Capture the cell that displays the provided text and extract its (x, y) central coordinate. 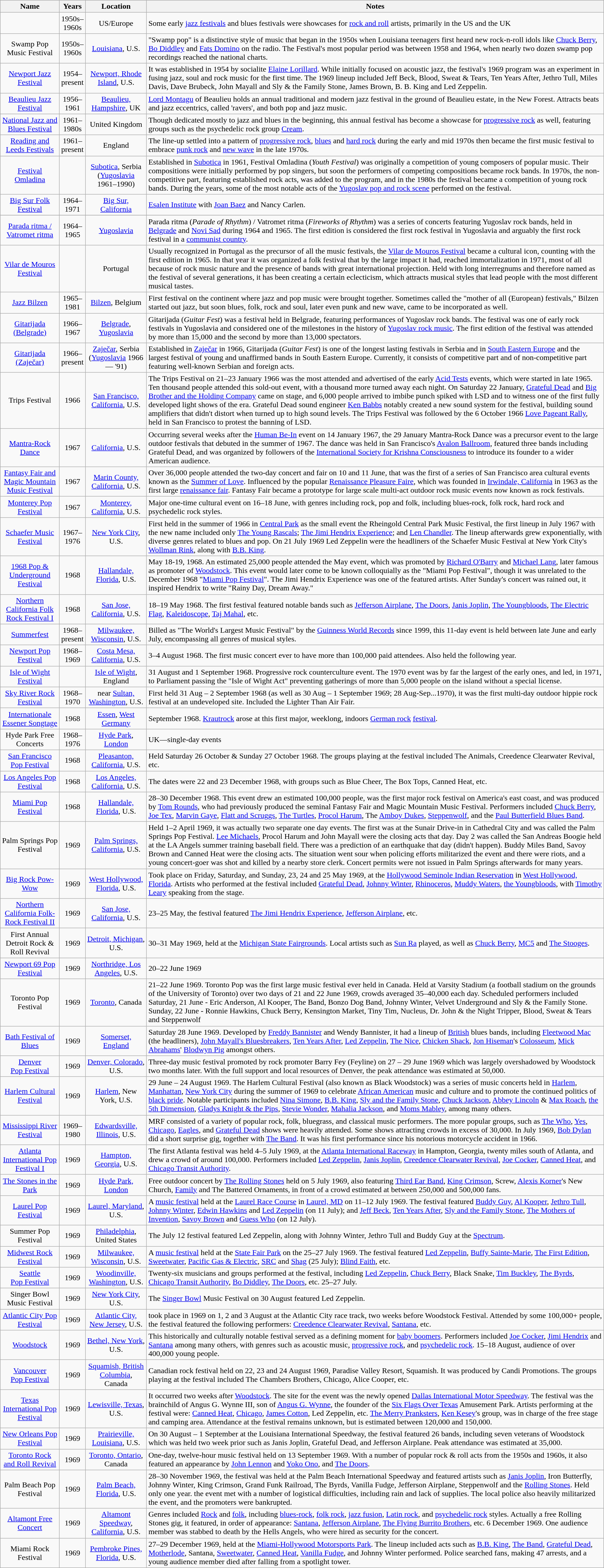
San Francisco, California, U.S. (116, 401)
1966–present (72, 358)
Jazz Bilzen (30, 303)
Squamish, British Columbia, Canada (116, 1375)
1968–present (72, 634)
New Orleans Pop Festival (30, 1438)
Denver, Colorado, U.S. (116, 1066)
Harlem Cultural Festival (30, 1096)
United Kingdom (116, 125)
Big Rock Pow-Wow (30, 884)
Woodstock (30, 1345)
20–22 June 1969 (375, 969)
Hampton, Georgia, U.S. (116, 1160)
Years (72, 6)
Hyde Park Free Concerts (30, 739)
Palm Springs Pop Festival (30, 845)
Atlanta International Pop Festival I (30, 1160)
UK—single-day events (375, 739)
Essen, West Germany (116, 718)
Newport, Rhode Island, U.S. (116, 78)
Schaefer Music Festival (30, 537)
Louisiana, U.S. (116, 48)
23–25 May, the festival featured The Jimi Hendrix Experience, Jefferson Airplane, etc. (375, 913)
Fantasy Fair and Magic Mountain Music Festival (30, 482)
Altamont Speedway, California, U.S. (116, 1523)
Pleasanton, California, U.S. (116, 760)
Newport Pop Festival (30, 656)
Summer Pop Festival (30, 1236)
1956–1961 (72, 103)
Name (30, 6)
San Francisco Pop Festival (30, 760)
Some early jazz festivals and blues festivals were showcases for rock and roll artists, primarily in the US and the UK (375, 23)
Mississippi River Festival (30, 1130)
VancouverPop Festival (30, 1375)
Beaulieu, Hampshire, UK (116, 103)
Atlantic City, New Jersey, U.S. (116, 1320)
Edwardsville, Illinois, U.S. (116, 1130)
Northern California Folk Rock Festival I (30, 609)
Monterey, California, U.S. (116, 507)
1968–1970 (72, 698)
1968–1969 (72, 656)
September 1968. Krautrock arose at this first major, weeklong, indoors German rock festival. (375, 718)
Reading and Leeds Festivals (30, 145)
1966–1967 (72, 328)
Texas International Pop Festival (30, 1409)
Somerset, England (116, 1041)
Beaulieu Jazz Festival (30, 103)
Toronto Pop Festival (30, 1002)
1961–present (72, 145)
Harlem, New York, U.S. (116, 1096)
Monterey Pop Festival (30, 507)
Bilzen, Belgium (116, 303)
1966 (72, 401)
Gitarijada (Zaječar) (30, 358)
Miami Rock Festival (30, 1553)
1969–1980 (72, 1130)
1954–present (72, 78)
Gitarijada (Belgrade) (30, 328)
Palm Beach Pop Festival (30, 1489)
Miami Pop Festival (30, 807)
Altamont Free Concert (30, 1523)
Pembroke Pines, Florida, U.S. (116, 1553)
Zaječar, Serbia (Yugoslavia 1966— '91) (116, 358)
DenverPop Festival (30, 1066)
1965–1981 (72, 303)
1968 Pop & Underground Festival (30, 575)
First Annual Detroit Rock & Roll Revival (30, 943)
Big Sur, California (116, 205)
Esalen Institute with Joan Baez and Nancy Carlen. (375, 205)
Marin County, California, U.S. (116, 482)
Singer Bowl Music Festival (30, 1299)
Laurel Pop Festival (30, 1210)
Isle of Wight, England (116, 676)
Toronto Rock and Roll Revival (30, 1460)
Trips Festival (30, 401)
Location (116, 6)
Sky River Rock Festival (30, 698)
Subotica, Serbia (Yugoslavia 1961–1990) (116, 175)
1968–1976 (72, 739)
The July 12 festival featured Led Zeppelin, along with Johnny Winter, Jethro Tull and Buddy Guy at the Spectrum. (375, 1236)
30–31 May 1969, held at the Michigan State Fairgrounds. Local artists such as Sun Ra played, as well as Chuck Berry, MC5 and The Stooges. (375, 943)
Northern California Folk-Rock Festival II (30, 913)
near Sultan, Washington, U.S. (116, 698)
Laurel, Maryland, U.S. (116, 1210)
Internationale Essener Songtage (30, 718)
1961–1980s (72, 125)
Atlantic City Pop Festival (30, 1320)
Yugoslavia (116, 230)
National Jazz and Blues Festival (30, 125)
Belgrade, Yugoslavia (116, 328)
Detroit, Michigan, U.S. (116, 943)
Los Angeles Pop Festival (30, 781)
1964–1965 (72, 230)
Palm Springs, California, U.S. (116, 845)
Vilar de Mouros Festival (30, 268)
Isle of Wight Festival (30, 676)
Prairieville, Louisiana, U.S. (116, 1438)
Los Angeles, California, U.S. (116, 781)
Swamp Pop Music Festival (30, 48)
1964–1971 (72, 205)
The dates were 22 and 23 December 1968, with groups such as Blue Cheer, The Box Tops, Canned Heat, etc. (375, 781)
California, U.S. (116, 448)
Palm Beach, Florida, U.S. (116, 1489)
US/Europe (116, 23)
Notes (375, 6)
Bethel, New York, U.S. (116, 1345)
Held Saturday 26 October & Sunday 27 October 1968. The groups playing at the festival included The Animals, Creedence Clearwater Revival, etc. (375, 760)
1967–1976 (72, 537)
Newport Jazz Festival (30, 78)
Northridge, Los Angeles, U.S. (116, 969)
England (116, 145)
3–4 August 1968. The first music concert ever to have more than 100,000 paid attendees. Also held the following year. (375, 656)
Midwest Rock Festival (30, 1256)
Big Sur Folk Festival (30, 205)
Toronto, Canada (116, 1002)
Newport 69 Pop Festival (30, 969)
Woodinville, Washington, U.S. (116, 1278)
Festival Omladina (30, 175)
Portugal (116, 268)
Mantra-Rock Dance (30, 448)
Philadelphia, United States (116, 1236)
Bath Festival of Blues (30, 1041)
West Hollywood, Florida, U.S. (116, 884)
Costa Mesa, California, U.S. (116, 656)
Summerfest (30, 634)
Parada ritma / Vatromet ritma (30, 230)
The Singer Bowl Music Festival on 30 August featured Led Zeppelin. (375, 1299)
SeattlePop Festival (30, 1278)
Toronto, Ontario, Canada (116, 1460)
Lewisville, Texas, U.S. (116, 1409)
The Stones in the Park (30, 1185)
